Locate the cell with the specified text and output its [X, Y] center coordinate. 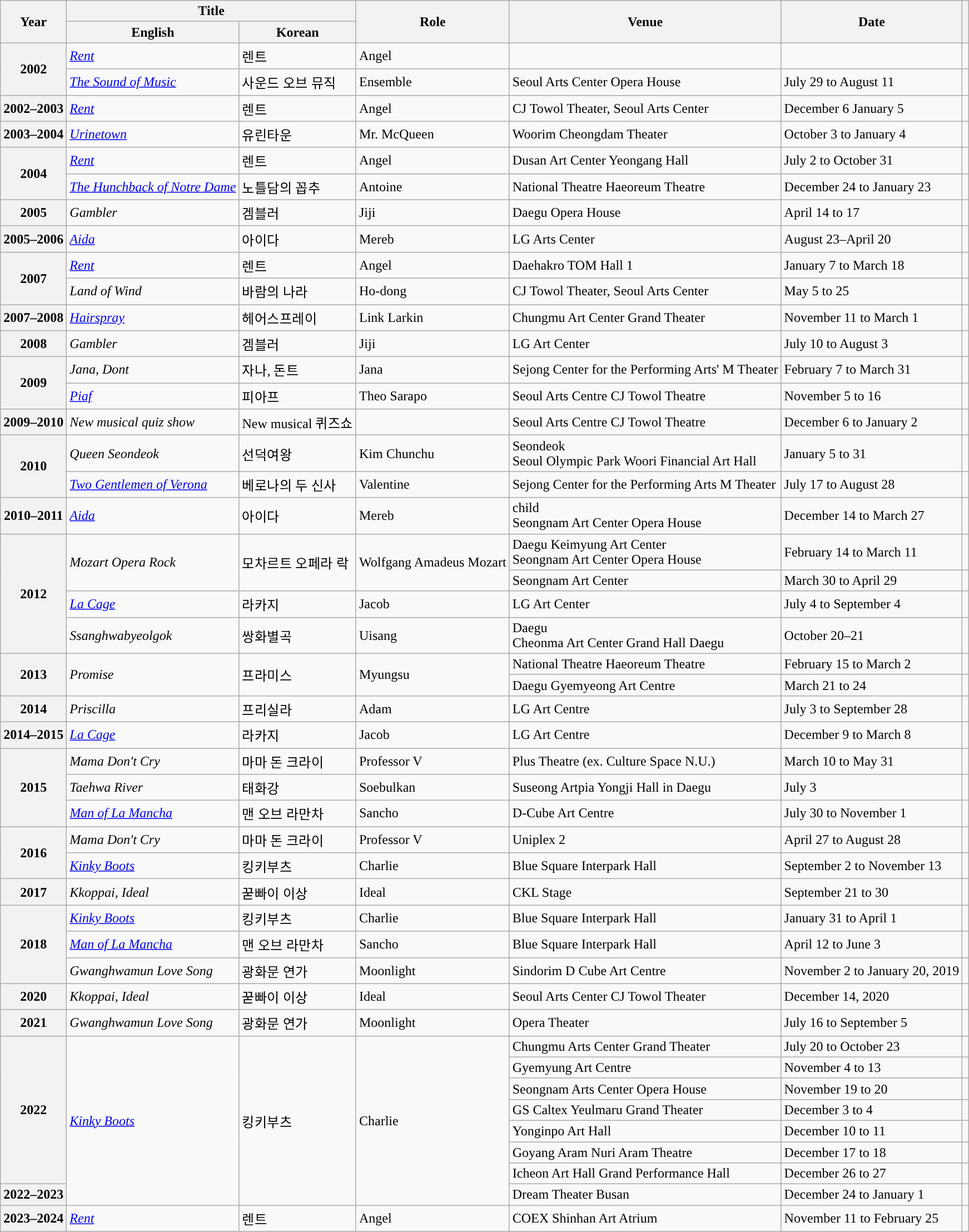
September 21 to 30 [872, 892]
Myungsu [433, 674]
April 27 to August 28 [872, 839]
2013 [33, 674]
Role [433, 22]
Woorim Cheongdam Theater [645, 135]
November 19 to 20 [872, 1089]
Icheon Art Hall Grand Performance Hall [645, 1174]
December 17 to 18 [872, 1152]
English [153, 32]
December 14 to March 27 [872, 516]
2002 [33, 69]
Hairspray [153, 318]
2005 [33, 212]
프라미스 [298, 674]
September 2 to November 13 [872, 866]
GS Caltex Yeulmaru Grand Theater [645, 1110]
November 11 to February 25 [872, 1219]
December 9 to March 8 [872, 735]
2002–2003 [33, 108]
Theo Sarapo [433, 396]
Venue [645, 22]
December 26 to 27 [872, 1174]
Priscilla [153, 708]
April 14 to 17 [872, 212]
Queen Seondeok [153, 454]
COEX Shinhan Art Atrium [645, 1219]
The Hunchback of Notre Dame [153, 187]
Valentine [433, 485]
July 10 to August 3 [872, 344]
2004 [33, 173]
사운드 오브 뮤직 [298, 82]
July 2 to October 31 [872, 160]
Jana, Dont [153, 370]
Gyemyung Art Centre [645, 1067]
2020 [33, 996]
April 12 to June 3 [872, 944]
December 10 to 11 [872, 1131]
August 23–April 20 [872, 239]
November 5 to 16 [872, 396]
Year [33, 22]
2003–2004 [33, 135]
쌍화별곡 [298, 635]
DaeguCheonma Art Center Grand Hall Daegu [645, 635]
Two Gentlemen of Verona [153, 485]
Ensemble [433, 82]
New musical quiz show [153, 423]
Mozart Opera Rock [153, 563]
July 3 to September 28 [872, 708]
피아프 [298, 396]
2014–2015 [33, 735]
모차르트 오페라 락 [298, 563]
LG Arts Center [645, 239]
2021 [33, 1023]
December 3 to 4 [872, 1110]
Chungmu Arts Center Grand Theater [645, 1046]
CKL Stage [645, 892]
November 4 to 13 [872, 1067]
Chungmu Art Center Grand Theater [645, 318]
2008 [33, 344]
Adam [433, 708]
November 2 to January 20, 2019 [872, 971]
2010–2011 [33, 516]
선덕여왕 [298, 454]
Seoul Arts Center Opera House [645, 82]
2014 [33, 708]
Promise [153, 674]
2012 [33, 594]
July 3 [872, 787]
Suseong Artpia Yongji Hall in Daegu [645, 787]
December 24 to January 23 [872, 187]
Ssanghwabyeolgok [153, 635]
December 6 to January 2 [872, 423]
Uisang [433, 635]
March 21 to 24 [872, 685]
January 5 to 31 [872, 454]
Sejong Center for the Performing Arts M Theater [645, 485]
February 15 to March 2 [872, 664]
October 3 to January 4 [872, 135]
March 30 to April 29 [872, 580]
October 20–21 [872, 635]
Goyang Aram Nuri Aram Theatre [645, 1152]
July 29 to August 11 [872, 82]
Link Larkin [433, 318]
Ho-dong [433, 291]
Daegu Opera House [645, 212]
2022–2023 [33, 1195]
2015 [33, 787]
July 30 to November 1 [872, 814]
베로나의 두 신사 [298, 485]
Antoine [433, 187]
Plus Theatre (ex. Culture Space N.U.) [645, 762]
childSeongnam Art Center Opera House [645, 516]
Date [872, 22]
바람의 나라 [298, 291]
Seongnam Art Center [645, 580]
2009–2010 [33, 423]
Daegu Keimyung Art CenterSeongnam Art Center Opera House [645, 552]
May 5 to 25 [872, 291]
Korean [298, 32]
2007–2008 [33, 318]
July 17 to August 28 [872, 485]
2007 [33, 278]
February 14 to March 11 [872, 552]
New musical 퀴즈쇼 [298, 423]
2005–2006 [33, 239]
Opera Theater [645, 1023]
Taehwa River [153, 787]
Wolfgang Amadeus Mozart [433, 563]
Seoul Arts Center CJ Towol Theater [645, 996]
D-Cube Art Centre [645, 814]
Soebulkan [433, 787]
Dusan Art Center Yeongang Hall [645, 160]
자나, 돈트 [298, 370]
Daegu Gyemyeong Art Centre [645, 685]
July 4 to September 4 [872, 604]
Piaf [153, 396]
2023–2024 [33, 1219]
2016 [33, 853]
December 24 to January 1 [872, 1195]
유린타운 [298, 135]
November 11 to March 1 [872, 318]
2022 [33, 1110]
The Sound of Music [153, 82]
Sejong Center for the Performing Arts' M Theater [645, 370]
태화강 [298, 787]
July 20 to October 23 [872, 1046]
Mr. McQueen [433, 135]
February 7 to March 31 [872, 370]
노틀담의 꼽추 [298, 187]
Dream Theater Busan [645, 1195]
Uniplex 2 [645, 839]
Urinetown [153, 135]
Daehakro TOM Hall 1 [645, 265]
헤어스프레이 [298, 318]
Title [211, 11]
January 31 to April 1 [872, 918]
Sindorim D Cube Art Centre [645, 971]
July 16 to September 5 [872, 1023]
Jana [433, 370]
SeondeokSeoul Olympic Park Woori Financial Art Hall [645, 454]
2017 [33, 892]
Kim Chunchu [433, 454]
January 7 to March 18 [872, 265]
2009 [33, 383]
December 6 January 5 [872, 108]
2018 [33, 944]
Seongnam Arts Center Opera House [645, 1089]
프리실라 [298, 708]
December 14, 2020 [872, 996]
March 10 to May 31 [872, 762]
Land of Wind [153, 291]
2010 [33, 466]
Yonginpo Art Hall [645, 1131]
